Pinpoint the cell where the given text exists, returning its [x, y] midpoint coordinate. 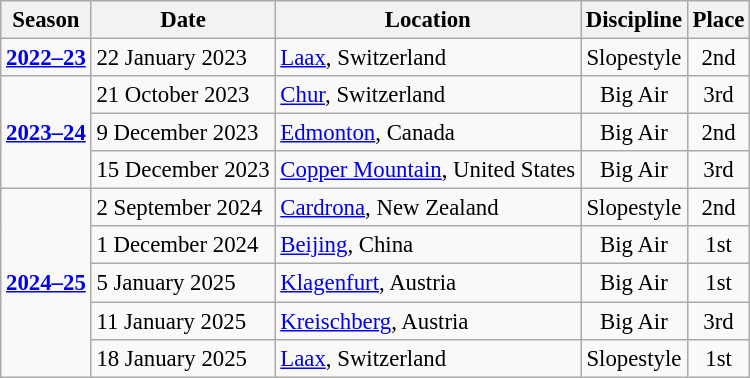
9 December 2023 [183, 133]
1 December 2024 [183, 245]
2023–24 [46, 132]
Beijing, China [428, 245]
11 January 2025 [183, 321]
Season [46, 20]
Date [183, 20]
2022–23 [46, 58]
Place [718, 20]
21 October 2023 [183, 95]
18 January 2025 [183, 358]
5 January 2025 [183, 283]
15 December 2023 [183, 170]
2024–25 [46, 283]
Kreischberg, Austria [428, 321]
22 January 2023 [183, 58]
Klagenfurt, Austria [428, 283]
2 September 2024 [183, 208]
Copper Mountain, United States [428, 170]
Chur, Switzerland [428, 95]
Edmonton, Canada [428, 133]
Discipline [634, 20]
Location [428, 20]
Cardrona, New Zealand [428, 208]
